Determine the [X, Y] coordinate at the center of the cell enclosing the given text.  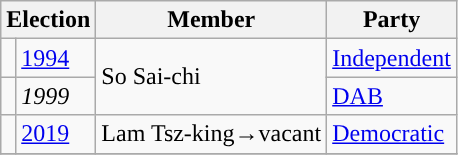
Member [212, 20]
Party [392, 20]
Independent [392, 58]
2019 [56, 134]
1994 [56, 58]
So Sai-chi [212, 77]
Lam Tsz-king→vacant [212, 134]
Democratic [392, 134]
Election [48, 20]
DAB [392, 96]
1999 [56, 96]
